Search for the cell housing the specified text and yield its [x, y] center coordinate. 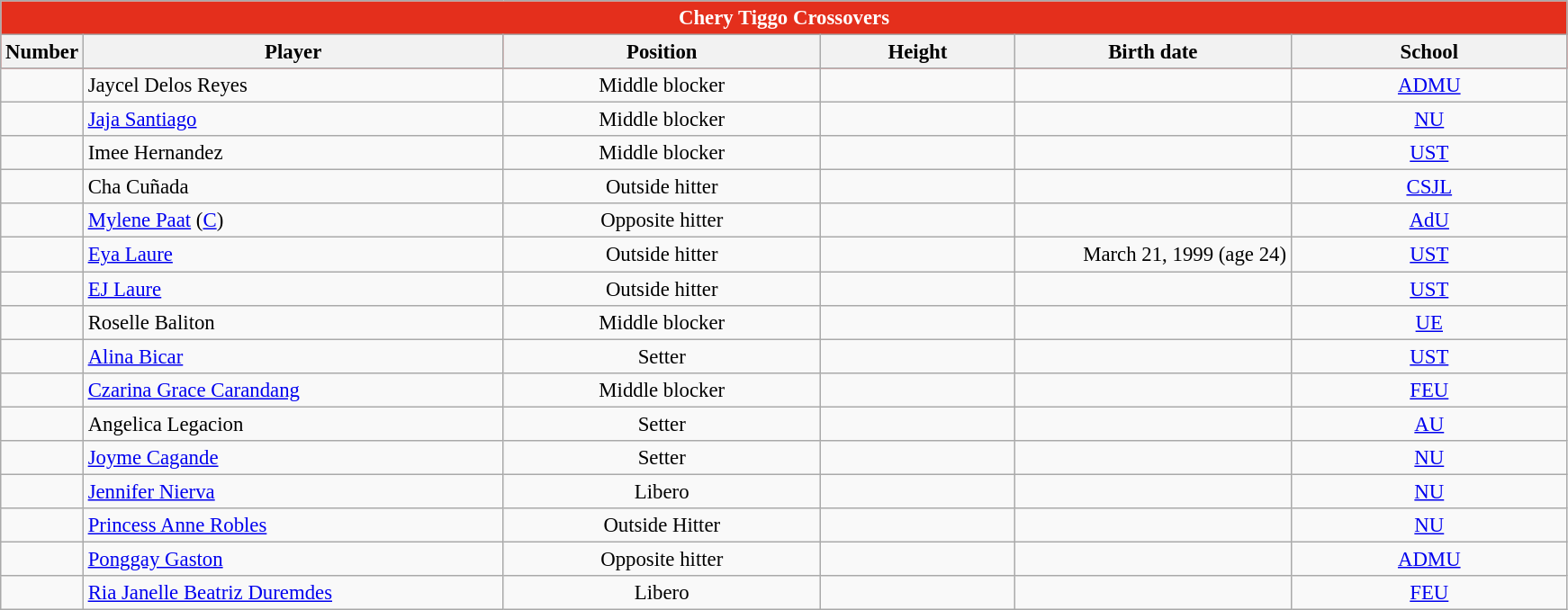
EJ Laure [293, 289]
Mylene Paat (C) [293, 220]
Princess Anne Robles [293, 525]
Position [662, 52]
School [1429, 52]
Angelica Legacion [293, 424]
AU [1429, 424]
Alina Bicar [293, 356]
Imee Hernandez [293, 153]
AdU [1429, 220]
Outside Hitter [662, 525]
Cha Cuñada [293, 187]
Chery Tiggo Crossovers [785, 18]
Jaja Santiago [293, 120]
Birth date [1152, 52]
Joyme Cagande [293, 458]
Player [293, 52]
Jennifer Nierva [293, 491]
Height [918, 52]
Eya Laure [293, 255]
Roselle Baliton [293, 322]
Ria Janelle Beatriz Duremdes [293, 593]
Number [42, 52]
CSJL [1429, 187]
Czarina Grace Carandang [293, 390]
Jaycel Delos Reyes [293, 85]
UE [1429, 322]
Ponggay Gaston [293, 559]
March 21, 1999 (age 24) [1152, 255]
